Detect which cell encompasses the target text, then output its [X, Y] center coordinate. 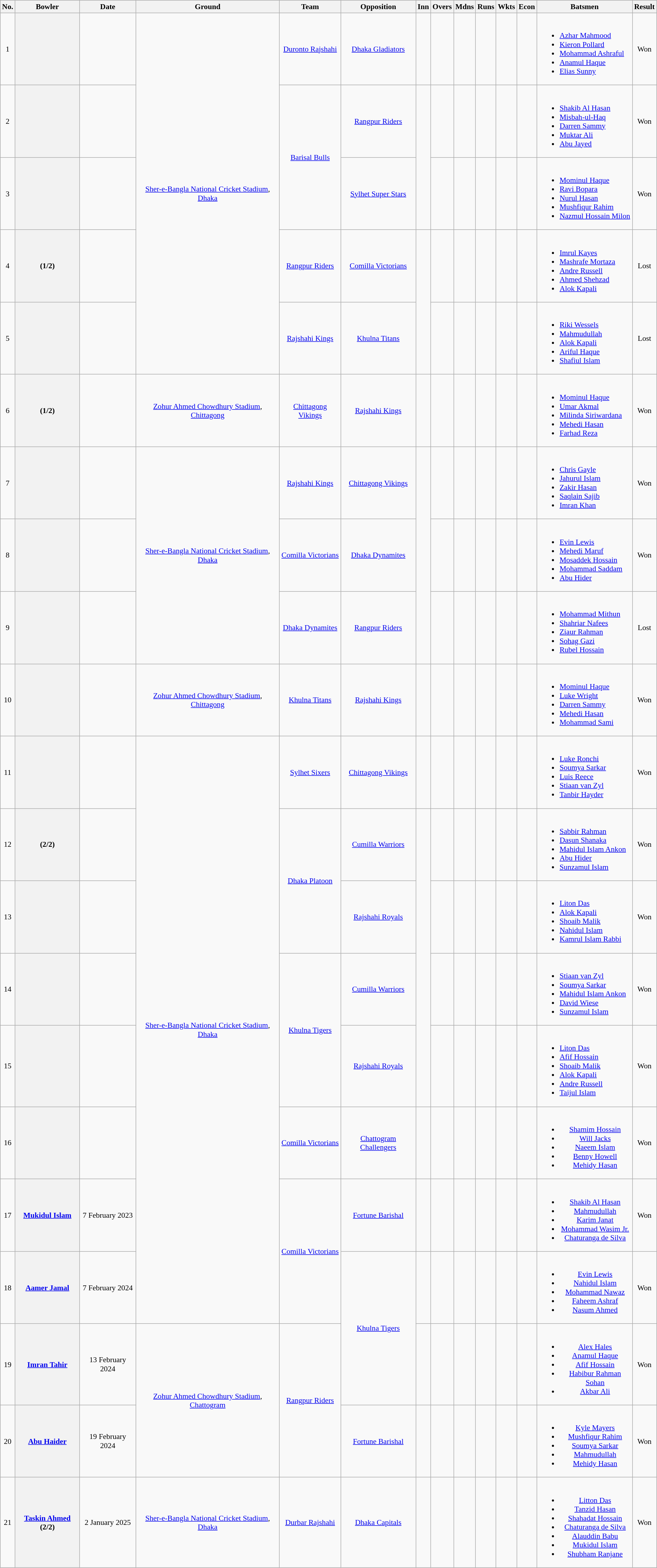
Mominul HaqueLuke WrightDarren SammyMehedi HasanMohammad Sami [584, 700]
Result [645, 7]
Barisal Bulls [310, 158]
Econ [527, 7]
Liton DasAfif HossainShoaib MalikAlok KapaliAndre RussellTaijul Islam [584, 1066]
14 [8, 989]
Runs [486, 7]
Mukidul Islam [48, 1215]
2 January 2025 [108, 1522]
4 [8, 266]
Liton DasAlok KapaliShoaib MalikNahidul IslamKamrul Islam Rabbi [584, 917]
10 [8, 700]
Evin LewisNahidul IslamMohammad NawazFaheem AshrafNasum Ahmed [584, 1287]
Shakib Al HasanMisbah-ul-HaqDarren SammyMuktar AliAbu Jayed [584, 121]
Inn [423, 7]
Mominul HaqueRavi BoparaNurul HasanMushfiqur RahimNazmul Hossain Milon [584, 194]
Team [310, 7]
Wkts [507, 7]
Mdns [465, 7]
Date [108, 7]
7 February 2023 [108, 1215]
8 [8, 555]
7 February 2024 [108, 1287]
Overs [442, 7]
Shakib Al HasanMahmudullahKarim JanatMohammad Wasim Jr.Chaturanga de Silva [584, 1215]
Mominul HaqueUmar AkmalMilinda SiriwardanaMehedi HasanFarhad Reza [584, 411]
1 [8, 49]
Alex HalesAnamul HaqueAfif HossainHabibur Rahman SohanAkbar Ali [584, 1365]
No. [8, 7]
Litton DasTanzid HasanShahadat HossainChaturanga de SilvaAlauddin BabuMukidul IslamShubham Ranjane [584, 1522]
Bowler [48, 7]
Dhaka Capitals [378, 1522]
16 [8, 1143]
Aamer Jamal [48, 1287]
Duronto Rajshahi [310, 49]
12 [8, 845]
(2/2) [48, 845]
6 [8, 411]
Durbar Rajshahi [310, 1522]
Luke RonchiSoumya SarkarLuis ReeceStiaan van ZylTanbir Hayder [584, 772]
Mohammad MithunShahriar NafeesZiaur RahmanSohag GaziRubel Hossain [584, 628]
20 [8, 1441]
13 February 2024 [108, 1365]
Imran Tahir [48, 1365]
Sher-e-Bangla National Cricket Stadium,Dhaka [207, 1522]
Dhaka Platoon [310, 881]
Stiaan van ZylSoumya SarkarMahidul Islam AnkonDavid WieseSunzamul Islam [584, 989]
Azhar MahmoodKieron PollardMohammad AshrafulAnamul HaqueElias Sunny [584, 49]
Zohur Ahmed Chowdhury Stadium, Chattogram [207, 1401]
Abu Haider [48, 1441]
Sylhet Super Stars [378, 194]
Ground [207, 7]
Batsmen [584, 7]
Evin LewisMehedi MarufMosaddek HossainMohammad SaddamAbu Hider [584, 555]
Taskin Ahmed (2/2) [48, 1522]
Sabbir RahmanDasun ShanakaMahidul Islam AnkonAbu HiderSunzamul Islam [584, 845]
Shamim HossainWill JacksNaeem IslamBenny HowellMehidy Hasan [584, 1143]
Chris GayleJahurul IslamZakir HasanSaqlain SajibImran Khan [584, 483]
Opposition [378, 7]
13 [8, 917]
Kyle MayersMushfiqur RahimSoumya SarkarMahmudullahMehidy Hasan [584, 1441]
5 [8, 338]
15 [8, 1066]
Sylhet Sixers [310, 772]
2 [8, 121]
7 [8, 483]
11 [8, 772]
Chattogram Challengers [378, 1143]
3 [8, 194]
19 [8, 1365]
Dhaka Gladiators [378, 49]
17 [8, 1215]
18 [8, 1287]
19 February 2024 [108, 1441]
21 [8, 1522]
Imrul KayesMashrafe MortazaAndre RussellAhmed ShehzadAlok Kapali [584, 266]
Riki WesselsMahmudullahAlok KapaliAriful HaqueShafiul Islam [584, 338]
9 [8, 628]
